From the cell containing the given text, extract its center point as [x, y] coordinate. 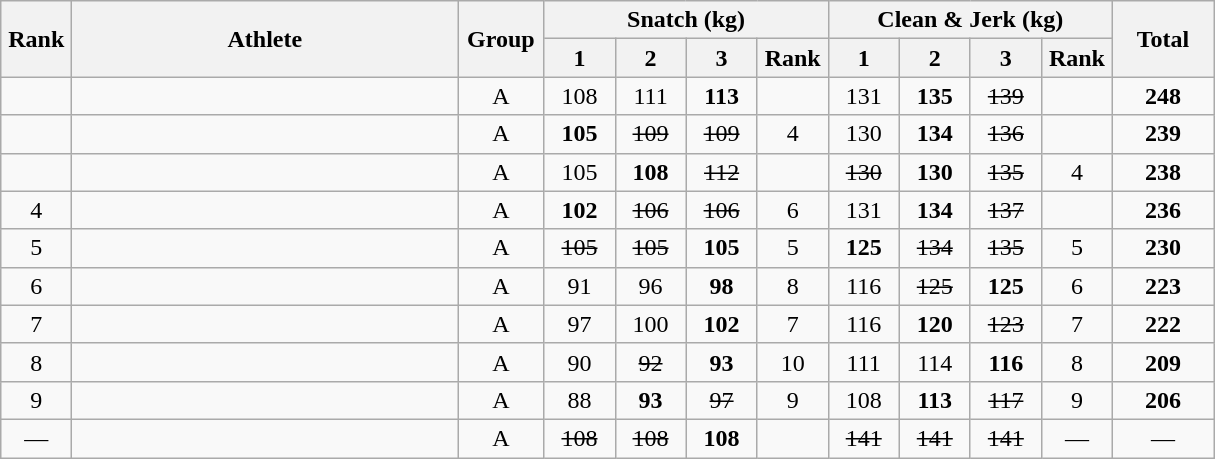
222 [1162, 324]
112 [722, 172]
239 [1162, 134]
139 [1006, 96]
120 [934, 324]
100 [650, 324]
Athlete [265, 39]
92 [650, 362]
10 [792, 362]
88 [580, 400]
209 [1162, 362]
91 [580, 286]
Total [1162, 39]
Group [501, 39]
Clean & Jerk (kg) [970, 20]
123 [1006, 324]
117 [1006, 400]
Snatch (kg) [686, 20]
238 [1162, 172]
98 [722, 286]
90 [580, 362]
114 [934, 362]
230 [1162, 248]
137 [1006, 210]
236 [1162, 210]
136 [1006, 134]
96 [650, 286]
248 [1162, 96]
206 [1162, 400]
223 [1162, 286]
